Search for the cell housing the specified text and yield its [x, y] center coordinate. 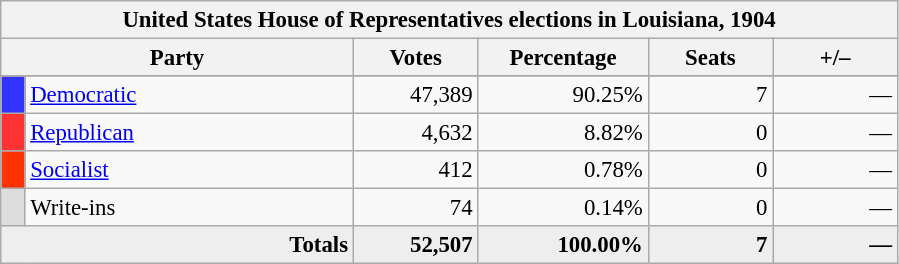
Percentage [563, 58]
4,632 [416, 133]
47,389 [416, 95]
Votes [416, 58]
Seats [710, 58]
52,507 [416, 245]
0.78% [563, 170]
Republican [189, 133]
8.82% [563, 133]
74 [416, 208]
Write-ins [189, 208]
+/– [836, 58]
0.14% [563, 208]
412 [416, 170]
United States House of Representatives elections in Louisiana, 1904 [450, 20]
100.00% [563, 245]
Socialist [189, 170]
Party [178, 58]
90.25% [563, 95]
Democratic [189, 95]
Totals [178, 245]
